Return [X, Y] of the center of cell containing provided text 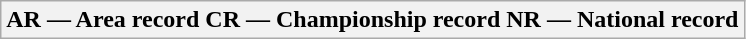
AR — Area record CR — Championship record NR — National record [372, 20]
